Locate the cell with the specified text and output its (X, Y) center coordinate. 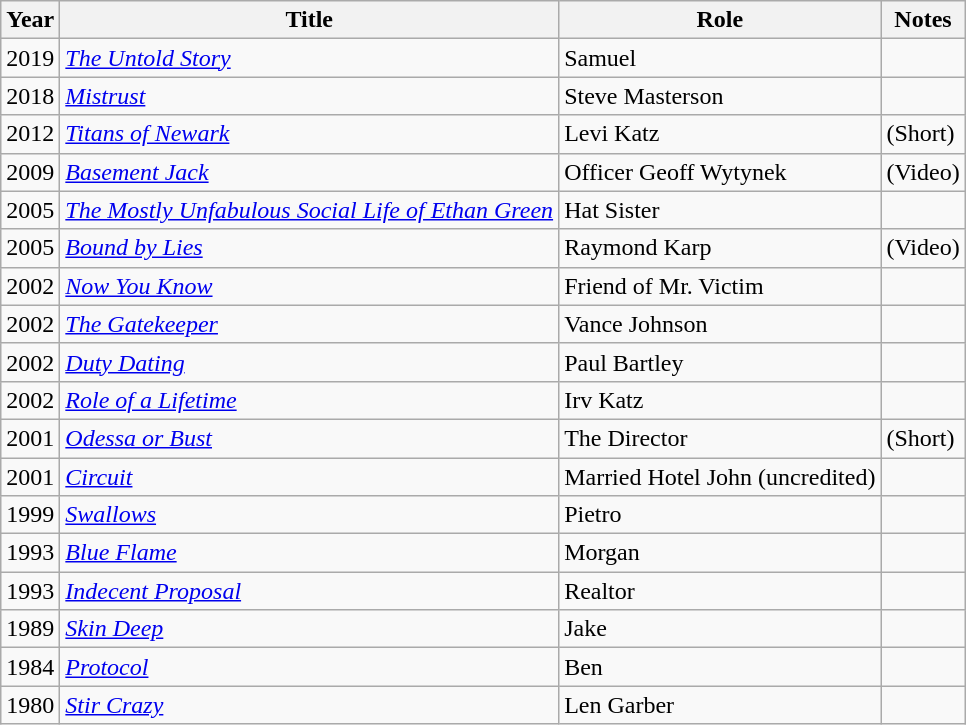
Circuit (310, 477)
Realtor (720, 591)
Bound by Lies (310, 248)
Steve Masterson (720, 96)
Irv Katz (720, 400)
2009 (30, 172)
1999 (30, 515)
Blue Flame (310, 553)
The Untold Story (310, 58)
Len Garber (720, 705)
Basement Jack (310, 172)
Levi Katz (720, 134)
Indecent Proposal (310, 591)
Swallows (310, 515)
The Director (720, 438)
Friend of Mr. Victim (720, 286)
Pietro (720, 515)
Stir Crazy (310, 705)
Notes (923, 20)
The Gatekeeper (310, 324)
Paul Bartley (720, 362)
Officer Geoff Wytynek (720, 172)
The Mostly Unfabulous Social Life of Ethan Green (310, 210)
Morgan (720, 553)
Duty Dating (310, 362)
Titans of Newark (310, 134)
2019 (30, 58)
Role (720, 20)
Ben (720, 667)
1980 (30, 705)
Odessa or Bust (310, 438)
Protocol (310, 667)
Jake (720, 629)
Mistrust (310, 96)
Role of a Lifetime (310, 400)
1989 (30, 629)
Married Hotel John (uncredited) (720, 477)
Raymond Karp (720, 248)
Samuel (720, 58)
Hat Sister (720, 210)
Title (310, 20)
2012 (30, 134)
Vance Johnson (720, 324)
Now You Know (310, 286)
Skin Deep (310, 629)
Year (30, 20)
2018 (30, 96)
1984 (30, 667)
